Output the (X, Y) coordinate of the center of the cell containing the given text.  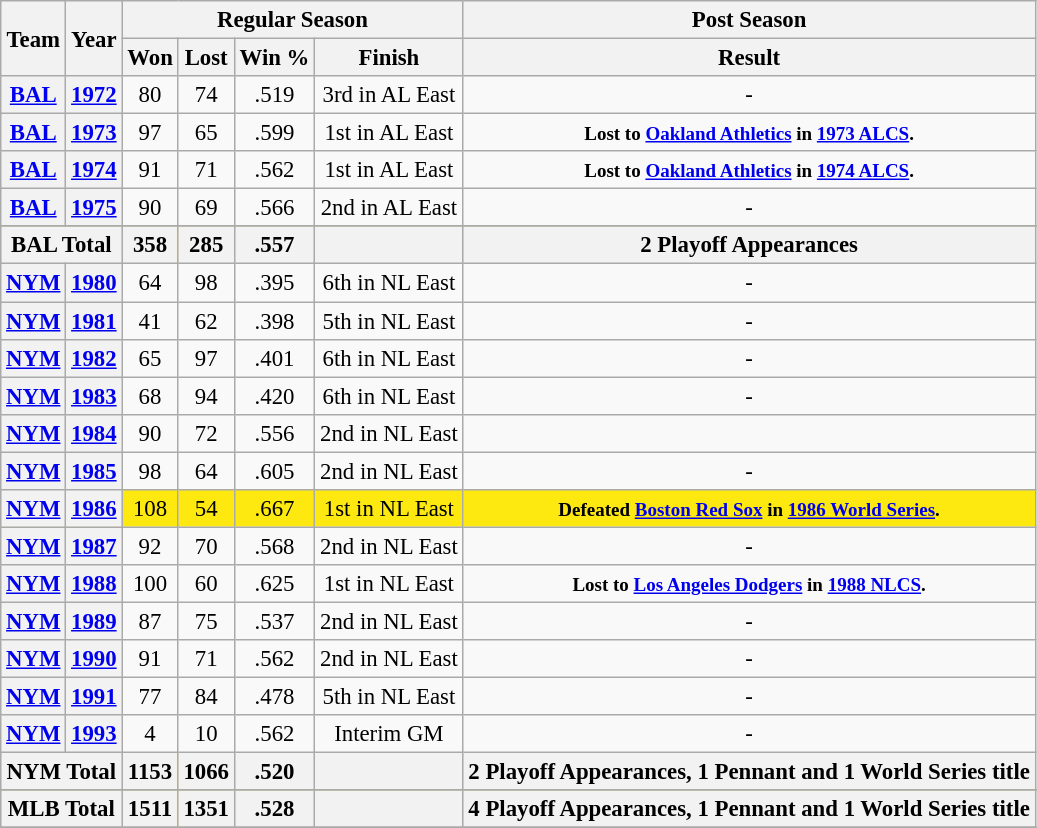
MLB Total (62, 809)
1983 (94, 396)
1993 (94, 734)
.599 (274, 133)
1973 (94, 133)
.557 (274, 245)
87 (150, 621)
94 (206, 396)
.395 (274, 283)
1990 (94, 659)
77 (150, 697)
BAL Total (62, 245)
1511 (150, 809)
41 (150, 321)
80 (150, 95)
.478 (274, 697)
4 Playoff Appearances, 1 Pennant and 1 World Series title (749, 809)
84 (206, 697)
62 (206, 321)
.667 (274, 509)
.520 (274, 772)
.566 (274, 208)
92 (150, 546)
69 (206, 208)
10 (206, 734)
Win % (274, 58)
1975 (94, 208)
1066 (206, 772)
2nd in AL East (389, 208)
.401 (274, 358)
74 (206, 95)
3rd in AL East (389, 95)
1984 (94, 433)
4 (150, 734)
1991 (94, 697)
358 (150, 245)
1982 (94, 358)
.528 (274, 809)
Year (94, 38)
Regular Season (292, 20)
1986 (94, 509)
75 (206, 621)
1989 (94, 621)
Post Season (749, 20)
1980 (94, 283)
.625 (274, 584)
.568 (274, 546)
NYM Total (62, 772)
1987 (94, 546)
.420 (274, 396)
Lost (206, 58)
1351 (206, 809)
Interim GM (389, 734)
.605 (274, 471)
100 (150, 584)
68 (150, 396)
1972 (94, 95)
70 (206, 546)
1974 (94, 170)
Team (34, 38)
Finish (389, 58)
.519 (274, 95)
Won (150, 58)
54 (206, 509)
108 (150, 509)
Defeated Boston Red Sox in 1986 World Series. (749, 509)
1988 (94, 584)
1153 (150, 772)
1981 (94, 321)
Lost to Oakland Athletics in 1974 ALCS. (749, 170)
72 (206, 433)
Lost to Oakland Athletics in 1973 ALCS. (749, 133)
Lost to Los Angeles Dodgers in 1988 NLCS. (749, 584)
1985 (94, 471)
.537 (274, 621)
2 Playoff Appearances (749, 245)
2 Playoff Appearances, 1 Pennant and 1 World Series title (749, 772)
.398 (274, 321)
.556 (274, 433)
Result (749, 58)
285 (206, 245)
60 (206, 584)
